Detect which cell encompasses the target text, then output its [x, y] center coordinate. 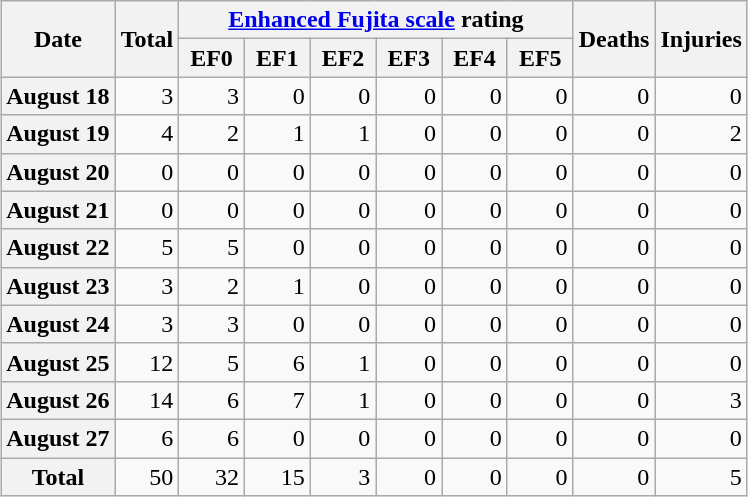
Deaths [614, 39]
August 21 [58, 210]
Injuries [701, 39]
15 [277, 477]
14 [147, 400]
August 22 [58, 248]
August 19 [58, 134]
EF1 [277, 58]
August 27 [58, 438]
12 [147, 362]
Enhanced Fujita scale rating [376, 20]
August 23 [58, 286]
7 [277, 400]
32 [212, 477]
August 18 [58, 96]
EF5 [540, 58]
EF3 [409, 58]
August 25 [58, 362]
August 26 [58, 400]
EF0 [212, 58]
EF2 [343, 58]
EF4 [475, 58]
August 20 [58, 172]
Date [58, 39]
August 24 [58, 324]
4 [147, 134]
50 [147, 477]
